Find where the given text appears and provide that cell's center as [X, Y] coordinate. 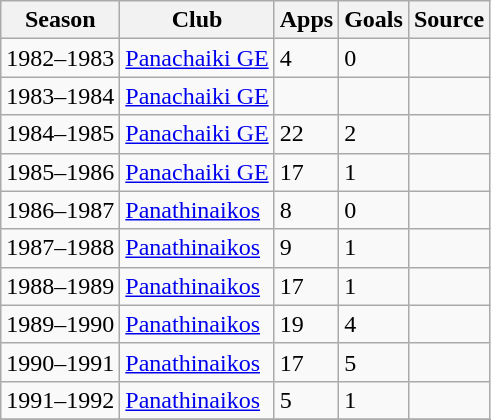
1989–1990 [60, 324]
1983–1984 [60, 96]
19 [306, 324]
Apps [306, 20]
1987–1988 [60, 248]
1982–1983 [60, 58]
1984–1985 [60, 134]
1985–1986 [60, 172]
8 [306, 210]
1988–1989 [60, 286]
Club [197, 20]
2 [374, 134]
Goals [374, 20]
1986–1987 [60, 210]
22 [306, 134]
1990–1991 [60, 362]
Season [60, 20]
Source [448, 20]
9 [306, 248]
1991–1992 [60, 400]
